From the cell containing the given text, extract its center point as (X, Y) coordinate. 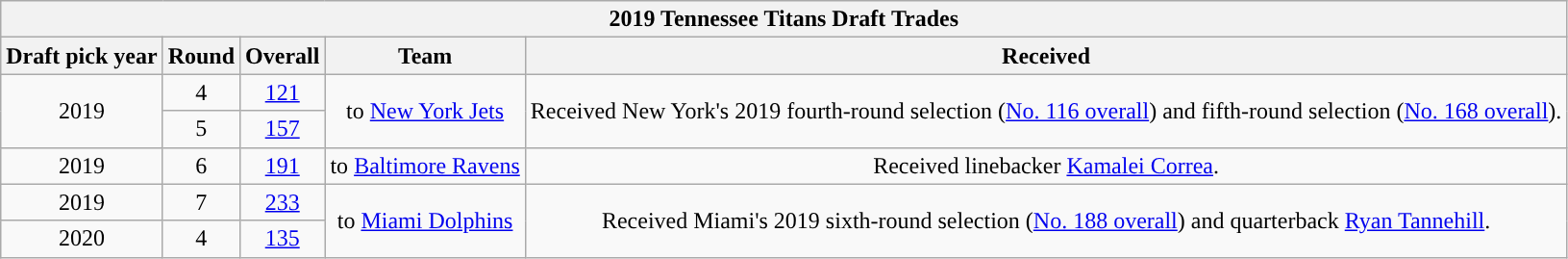
to Miami Dolphins (425, 220)
6 (201, 166)
Draft pick year (82, 56)
Overall (283, 56)
Received (1046, 56)
2020 (82, 239)
Round (201, 56)
135 (283, 239)
to New York Jets (425, 111)
Team (425, 56)
Received linebacker Kamalei Correa. (1046, 166)
121 (283, 92)
233 (283, 202)
7 (201, 202)
5 (201, 129)
Received New York's 2019 fourth-round selection (No. 116 overall) and fifth-round selection (No. 168 overall). (1046, 111)
to Baltimore Ravens (425, 166)
157 (283, 129)
2019 Tennessee Titans Draft Trades (784, 19)
191 (283, 166)
Received Miami's 2019 sixth-round selection (No. 188 overall) and quarterback Ryan Tannehill. (1046, 220)
